From the cell containing the given text, extract its center point as (X, Y) coordinate. 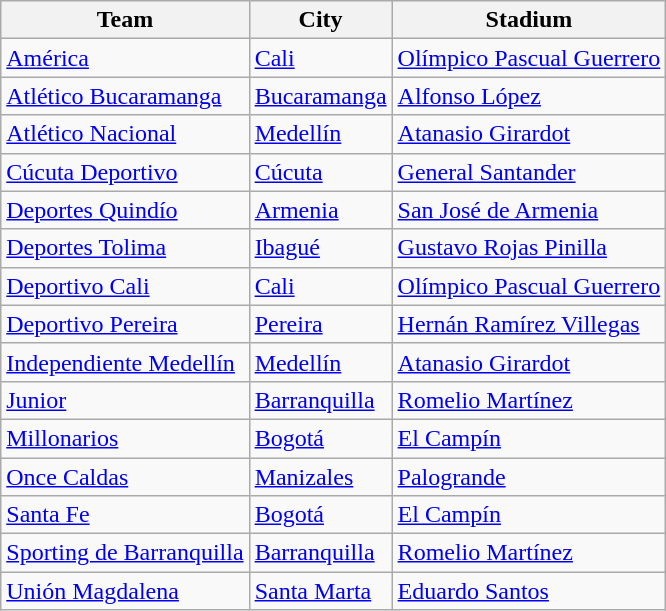
Independiente Medellín (125, 362)
Cúcuta Deportivo (125, 172)
Manizales (320, 477)
Cúcuta (320, 172)
Junior (125, 400)
Team (125, 20)
Alfonso López (529, 96)
América (125, 58)
Unión Magdalena (125, 591)
Bucaramanga (320, 96)
General Santander (529, 172)
City (320, 20)
San José de Armenia (529, 210)
Millonarios (125, 438)
Sporting de Barranquilla (125, 553)
Eduardo Santos (529, 591)
Atlético Nacional (125, 134)
Deportes Quindío (125, 210)
Ibagué (320, 248)
Palogrande (529, 477)
Santa Marta (320, 591)
Stadium (529, 20)
Armenia (320, 210)
Once Caldas (125, 477)
Pereira (320, 324)
Gustavo Rojas Pinilla (529, 248)
Deportivo Cali (125, 286)
Atlético Bucaramanga (125, 96)
Deportes Tolima (125, 248)
Deportivo Pereira (125, 324)
Santa Fe (125, 515)
Hernán Ramírez Villegas (529, 324)
